Output the [X, Y] coordinate of the center of the cell containing the given text.  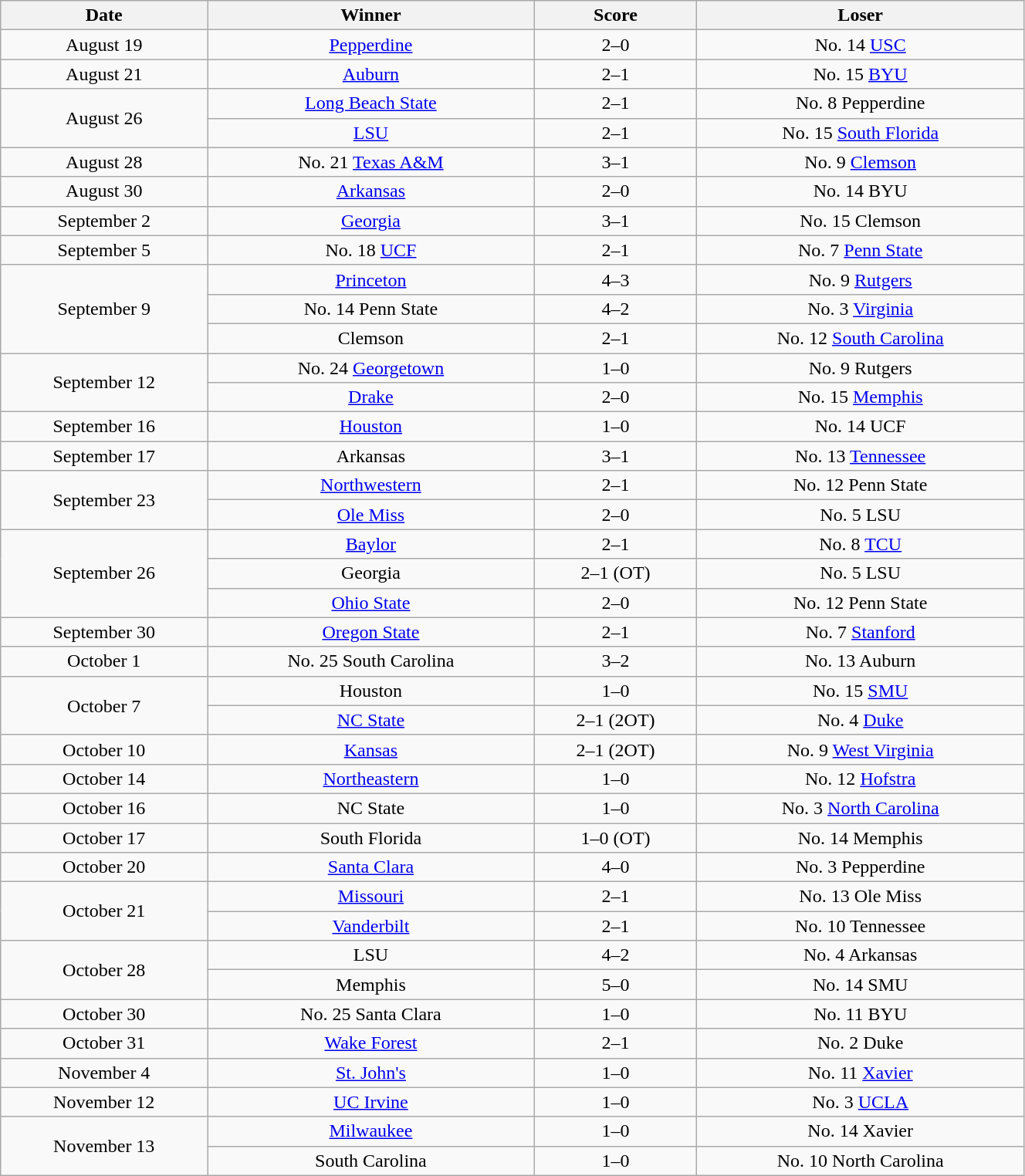
No. 3 North Carolina [860, 808]
No. 14 Xavier [860, 1131]
Date [104, 15]
September 30 [104, 632]
Northwestern [370, 485]
Princeton [370, 279]
No. 3 Virginia [860, 309]
Clemson [370, 338]
Santa Clara [370, 867]
October 1 [104, 661]
Score [616, 15]
No. 10 Tennessee [860, 926]
Long Beach State [370, 103]
Memphis [370, 985]
No. 8 TCU [860, 544]
August 21 [104, 74]
4–0 [616, 867]
October 14 [104, 779]
No. 4 Arkansas [860, 955]
No. 14 SMU [860, 985]
October 7 [104, 705]
UC Irvine [370, 1102]
Ohio State [370, 603]
November 4 [104, 1073]
August 26 [104, 118]
September 2 [104, 221]
No. 12 Hofstra [860, 779]
Kansas [370, 749]
St. John's [370, 1073]
No. 13 Tennessee [860, 456]
Wake Forest [370, 1043]
Loser [860, 15]
No. 25 Santa Clara [370, 1014]
Northeastern [370, 779]
No. 14 Memphis [860, 837]
South Florida [370, 837]
No. 11 Xavier [860, 1073]
No. 14 Penn State [370, 309]
October 28 [104, 970]
No. 2 Duke [860, 1043]
No. 15 Memphis [860, 397]
August 30 [104, 191]
No. 12 South Carolina [860, 338]
No. 14 UCF [860, 427]
Vanderbilt [370, 926]
No. 21 Texas A&M [370, 162]
No. 15 Clemson [860, 221]
1–0 (OT) [616, 837]
No. 9 Clemson [860, 162]
South Carolina [370, 1161]
No. 7 Penn State [860, 250]
No. 18 UCF [370, 250]
Ole Miss [370, 515]
No. 3 Pepperdine [860, 867]
No. 15 BYU [860, 74]
October 16 [104, 808]
October 20 [104, 867]
Milwaukee [370, 1131]
4–3 [616, 279]
October 31 [104, 1043]
No. 10 North Carolina [860, 1161]
September 17 [104, 456]
No. 7 Stanford [860, 632]
Oregon State [370, 632]
September 26 [104, 573]
September 23 [104, 500]
November 13 [104, 1146]
No. 15 South Florida [860, 133]
No. 25 South Carolina [370, 661]
No. 8 Pepperdine [860, 103]
5–0 [616, 985]
No. 14 USC [860, 45]
November 12 [104, 1102]
September 16 [104, 427]
No. 13 Ole Miss [860, 897]
Winner [370, 15]
No. 15 SMU [860, 691]
No. 11 BYU [860, 1014]
October 30 [104, 1014]
Auburn [370, 74]
Baylor [370, 544]
August 19 [104, 45]
September 9 [104, 309]
No. 14 BYU [860, 191]
Pepperdine [370, 45]
Drake [370, 397]
3–2 [616, 661]
Missouri [370, 897]
2–1 (OT) [616, 573]
September 12 [104, 383]
September 5 [104, 250]
October 17 [104, 837]
No. 13 Auburn [860, 661]
October 21 [104, 911]
No. 9 West Virginia [860, 749]
No. 24 Georgetown [370, 368]
No. 4 Duke [860, 720]
August 28 [104, 162]
October 10 [104, 749]
No. 3 UCLA [860, 1102]
